Detect which cell encompasses the target text, then output its (X, Y) center coordinate. 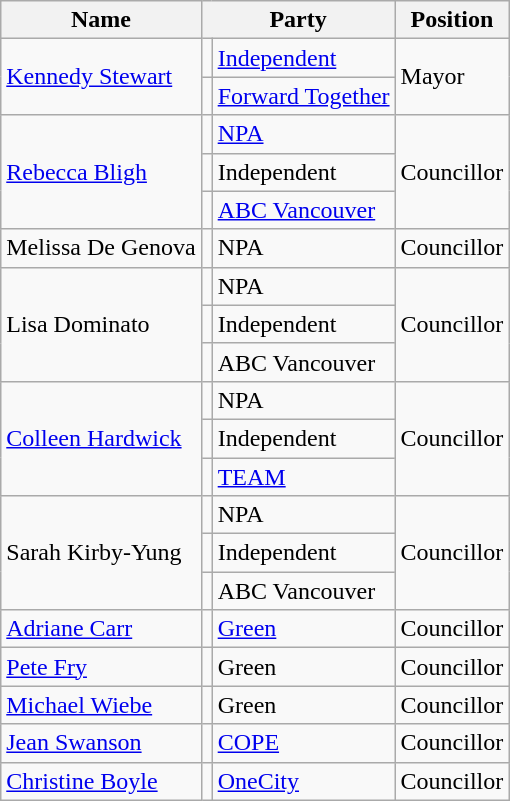
Pete Fry (101, 667)
Forward Together (304, 96)
COPE (304, 743)
Lisa Dominato (101, 324)
Rebecca Bligh (101, 172)
OneCity (304, 781)
Melissa De Genova (101, 248)
Michael Wiebe (101, 705)
Mayor (452, 77)
Colleen Hardwick (101, 438)
Party (298, 20)
Kennedy Stewart (101, 77)
Adriane Carr (101, 629)
Jean Swanson (101, 743)
TEAM (304, 477)
Christine Boyle (101, 781)
Name (101, 20)
Position (452, 20)
Sarah Kirby-Yung (101, 553)
